Identify which cell holds the provided text, then report its [x, y] central coordinate. 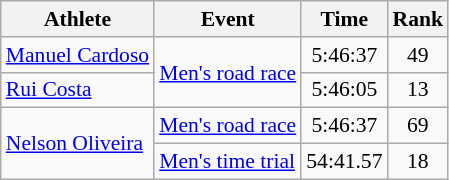
5:46:05 [344, 90]
Manuel Cardoso [78, 55]
Nelson Oliveira [78, 144]
Event [228, 19]
Rui Costa [78, 90]
Rank [418, 19]
49 [418, 55]
Athlete [78, 19]
Men's time trial [228, 162]
18 [418, 162]
13 [418, 90]
Time [344, 19]
54:41.57 [344, 162]
69 [418, 126]
